Pinpoint the cell where the given text exists, returning its (X, Y) midpoint coordinate. 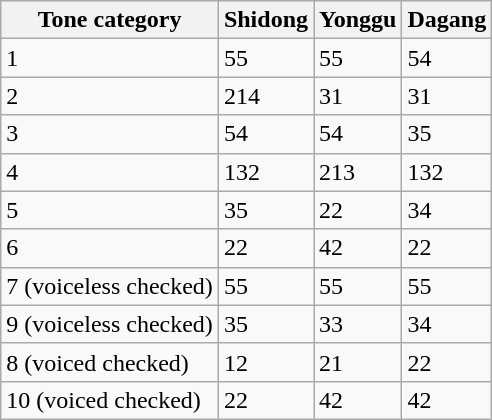
7 (voiceless checked) (110, 286)
33 (358, 324)
Tone category (110, 20)
Yonggu (358, 20)
8 (voiced checked) (110, 362)
Shidong (266, 20)
213 (358, 172)
12 (266, 362)
Dagang (447, 20)
21 (358, 362)
2 (110, 96)
4 (110, 172)
5 (110, 210)
10 (voiced checked) (110, 400)
214 (266, 96)
3 (110, 134)
1 (110, 58)
6 (110, 248)
9 (voiceless checked) (110, 324)
